Output the [x, y] coordinate of the center of the cell containing the given text.  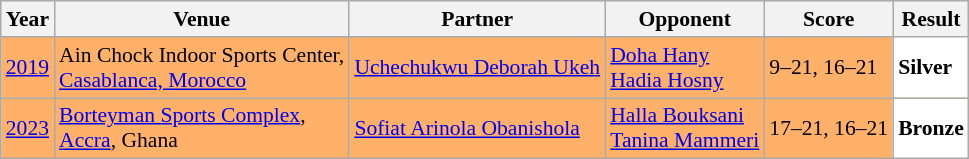
Halla Bouksani Tanina Mammeri [684, 128]
Bronze [931, 128]
Year [28, 19]
Result [931, 19]
Ain Chock Indoor Sports Center,Casablanca, Morocco [202, 68]
Borteyman Sports Complex,Accra, Ghana [202, 128]
Doha Hany Hadia Hosny [684, 68]
2023 [28, 128]
9–21, 16–21 [828, 68]
Sofiat Arinola Obanishola [477, 128]
Silver [931, 68]
Uchechukwu Deborah Ukeh [477, 68]
17–21, 16–21 [828, 128]
Venue [202, 19]
Opponent [684, 19]
Partner [477, 19]
Score [828, 19]
2019 [28, 68]
